Locate the cell with the specified text and output its (X, Y) center coordinate. 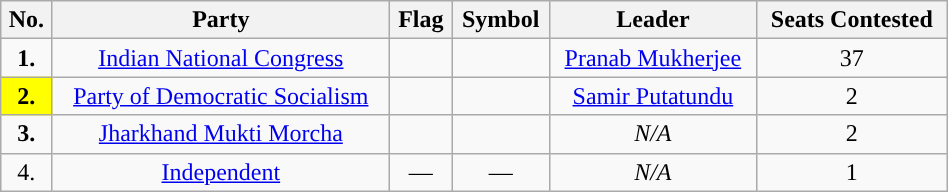
Independent (221, 172)
Seats Contested (852, 20)
Pranab Mukherjee (652, 58)
2. (26, 96)
No. (26, 20)
1 (852, 172)
Flag (421, 20)
3. (26, 134)
Symbol (501, 20)
Leader (652, 20)
1. (26, 58)
Samir Putatundu (652, 96)
4. (26, 172)
Party of Democratic Socialism (221, 96)
Party (221, 20)
Indian National Congress (221, 58)
Jharkhand Mukti Morcha (221, 134)
37 (852, 58)
